Determine the (X, Y) coordinate at the center of the cell enclosing the given text.  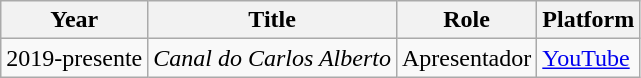
Canal do Carlos Alberto (272, 58)
Role (466, 20)
Platform (588, 20)
2019-presente (74, 58)
YouTube (588, 58)
Apresentador (466, 58)
Title (272, 20)
Year (74, 20)
